Provide the (x, y) coordinate of the cell's center where the given text is located.  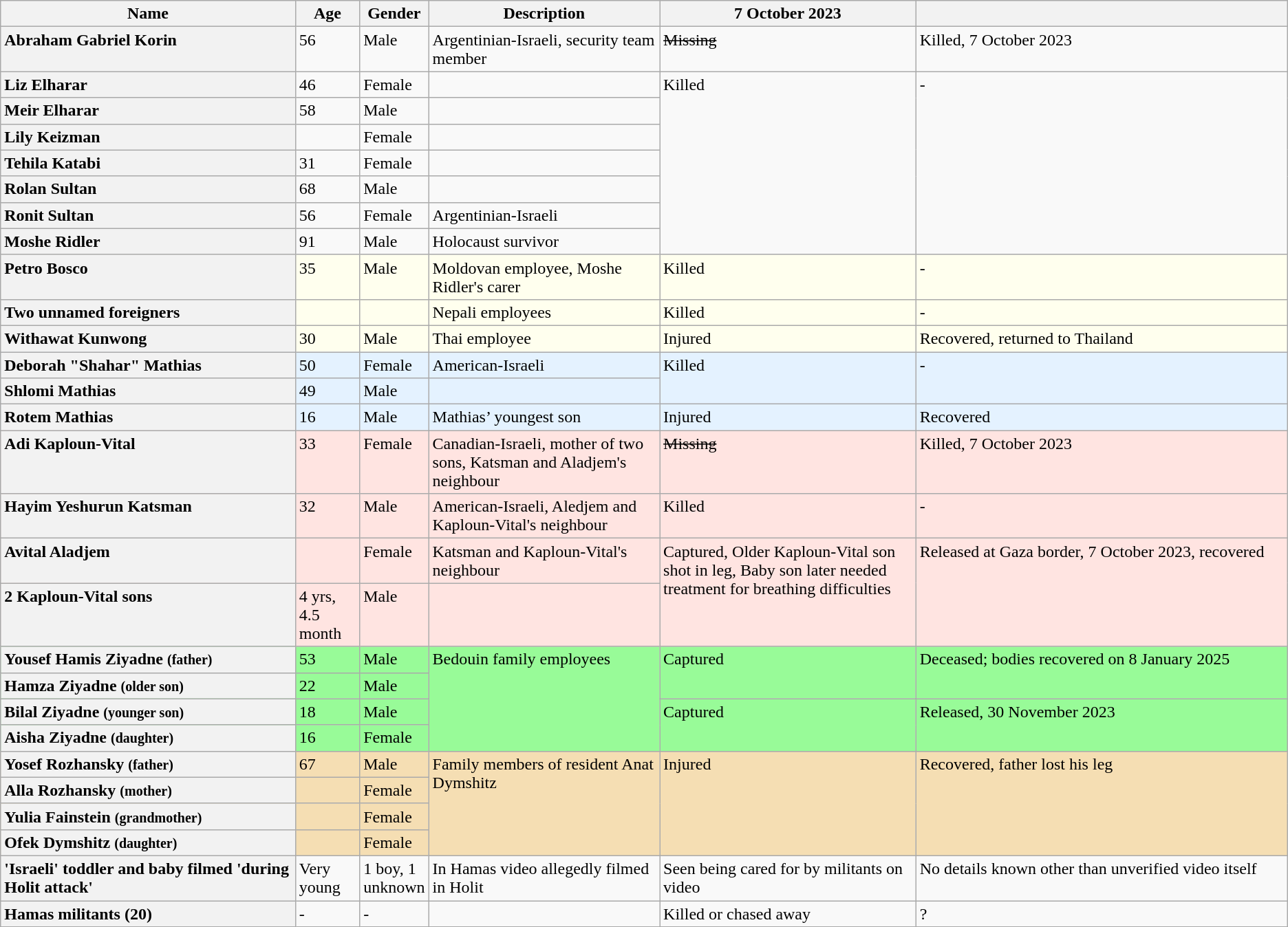
Thai employee (544, 338)
Description (544, 14)
In Hamas video allegedly filmed in Holit (544, 877)
Family members of resident Anat Dymshitz (544, 803)
Ofek Dymshitz (daughter) (149, 842)
Hamas militants (20) (149, 914)
Lily Keizman (149, 137)
'Israeli' toddler and baby filmed 'during Holit attack' (149, 877)
Released, 30 November 2023 (1102, 725)
4 yrs, 4.5 month (328, 615)
Katsman and Kaploun-Vital's neighbour (544, 561)
35 (328, 276)
Two unnamed foreigners (149, 312)
Mathias’ youngest son (544, 417)
50 (328, 365)
Killed or chased away (788, 914)
Argentinian-Israeli (544, 215)
32 (328, 516)
Very young (328, 877)
Abraham Gabriel Korin (149, 50)
Ronit Sultan (149, 215)
Deceased; bodies recovered on 8 January 2025 (1102, 673)
53 (328, 659)
? (1102, 914)
Yousef Hamis Ziyadne (father) (149, 659)
Liz Elharar (149, 85)
67 (328, 764)
22 (328, 686)
1 boy, 1 unknown (394, 877)
American-Israeli (544, 365)
Canadian-Israeli, mother of two sons, Katsman and Aladjem's neighbour (544, 462)
Petro Bosco (149, 276)
18 (328, 712)
No details known other than unverified video itself (1102, 877)
Meir Elharar (149, 111)
Captured, Older Kaploun-Vital son shot in leg, Baby son later needed treatment for breathing difficulties (788, 593)
Released at Gaza border, 7 October 2023, recovered (1102, 593)
Tehila Katabi (149, 163)
Yosef Rozhansky (father) (149, 764)
7 October 2023 (788, 14)
Deborah "Shahar" Mathias (149, 365)
30 (328, 338)
American-Israeli, Aledjem and Kaploun-Vital's neighbour (544, 516)
68 (328, 189)
Shlomi Mathias (149, 391)
Rotem Mathias (149, 417)
Rolan Sultan (149, 189)
91 (328, 241)
58 (328, 111)
Yulia Fainstein (grandmother) (149, 816)
Recovered (1102, 417)
Alla Rozhansky (mother) (149, 790)
Adi Kaploun-Vital (149, 462)
Hamza Ziyadne (older son) (149, 686)
Recovered, returned to Thailand (1102, 338)
Gender (394, 14)
Moldovan employee, Moshe Ridler's carer (544, 276)
2 Kaploun-Vital sons (149, 615)
Holocaust survivor (544, 241)
Argentinian-Israeli, security team member (544, 50)
Withawat Kunwong (149, 338)
Bilal Ziyadne (younger son) (149, 712)
46 (328, 85)
Avital Aladjem (149, 561)
Aisha Ziyadne (daughter) (149, 738)
Name (149, 14)
31 (328, 163)
Recovered, father lost his leg (1102, 803)
Age (328, 14)
Nepali employees (544, 312)
49 (328, 391)
Moshe Ridler (149, 241)
Hayim Yeshurun Katsman (149, 516)
33 (328, 462)
Seen being cared for by militants on video (788, 877)
Bedouin family employees (544, 699)
